Detect which cell encompasses the target text, then output its [X, Y] center coordinate. 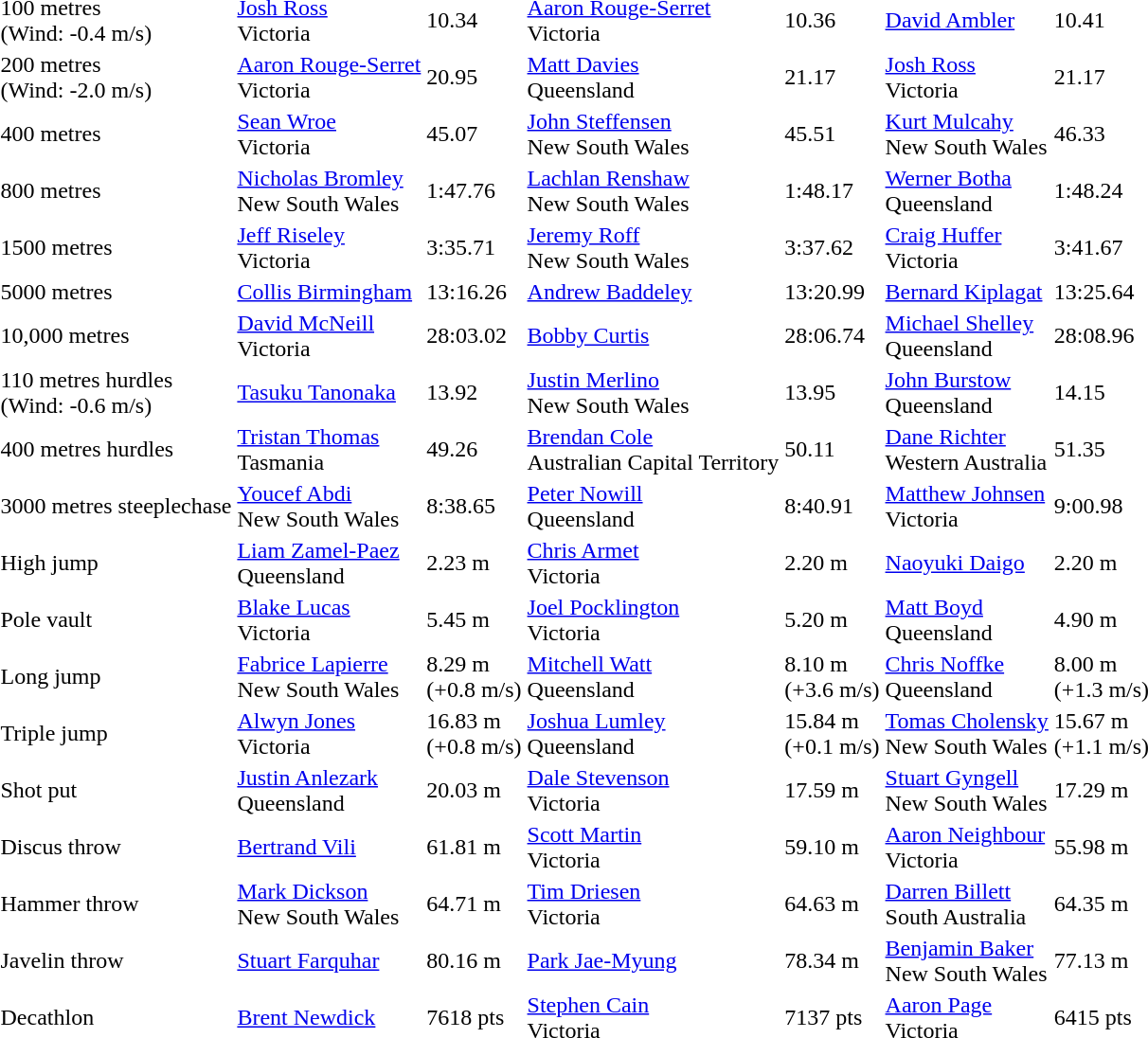
59.10 m [832, 847]
20.95 [474, 78]
Matt DaviesQueensland [654, 78]
Nicholas BromleyNew South Wales [330, 191]
Mark DicksonNew South Wales [330, 904]
64.63 m [832, 904]
Scott MartinVictoria [654, 847]
Chris ArmetVictoria [654, 563]
Michael ShelleyQueensland [966, 335]
Collis Birmingham [330, 292]
13.95 [832, 392]
13:20.99 [832, 292]
Fabrice LapierreNew South Wales [330, 676]
Benjamin BakerNew South Wales [966, 960]
5.20 m [832, 619]
Stuart Farquhar [330, 960]
Mitchell WattQueensland [654, 676]
Josh RossVictoria [966, 78]
1:48.17 [832, 191]
5.45 m [474, 619]
50.11 [832, 449]
Dale StevensonVictoria [654, 790]
Youcef AbdiNew South Wales [330, 506]
8.10 m (+3.6 m/s) [832, 676]
John SteffensenNew South Wales [654, 134]
1:47.76 [474, 191]
Aaron NeighbourVictoria [966, 847]
3:37.62 [832, 248]
Tomas CholenskyNew South Wales [966, 733]
8:38.65 [474, 506]
Werner BothaQueensland [966, 191]
Peter NowillQueensland [654, 506]
49.26 [474, 449]
28:03.02 [474, 335]
13:16.26 [474, 292]
David McNeillVictoria [330, 335]
2.23 m [474, 563]
Justin MerlinoNew South Wales [654, 392]
Joel PocklingtonVictoria [654, 619]
8.29 m (+0.8 m/s) [474, 676]
78.34 m [832, 960]
Bertrand Vili [330, 847]
Lachlan RenshawNew South Wales [654, 191]
Joshua LumleyQueensland [654, 733]
Park Jae-Myung [654, 960]
17.59 m [832, 790]
Alwyn JonesVictoria [330, 733]
Aaron Rouge-SerretVictoria [330, 78]
John BurstowQueensland [966, 392]
Tasuku Tanonaka [330, 392]
16.83 m (+0.8 m/s) [474, 733]
61.81 m [474, 847]
21.17 [832, 78]
Dane RichterWestern Australia [966, 449]
Bernard Kiplagat [966, 292]
45.51 [832, 134]
Tristan ThomasTasmania [330, 449]
3:35.71 [474, 248]
64.71 m [474, 904]
Matthew JohnsenVictoria [966, 506]
20.03 m [474, 790]
15.84 m (+0.1 m/s) [832, 733]
Craig HufferVictoria [966, 248]
13.92 [474, 392]
Blake LucasVictoria [330, 619]
Kurt MulcahyNew South Wales [966, 134]
45.07 [474, 134]
28:06.74 [832, 335]
Naoyuki Daigo [966, 563]
Chris NoffkeQueensland [966, 676]
Justin AnlezarkQueensland [330, 790]
Jeremy RoffNew South Wales [654, 248]
Sean WroeVictoria [330, 134]
Tim DriesenVictoria [654, 904]
80.16 m [474, 960]
Stuart GyngellNew South Wales [966, 790]
8:40.91 [832, 506]
Brendan ColeAustralian Capital Territory [654, 449]
Liam Zamel-PaezQueensland [330, 563]
Matt BoydQueensland [966, 619]
Bobby Curtis [654, 335]
Andrew Baddeley [654, 292]
2.20 m [832, 563]
Darren BillettSouth Australia [966, 904]
Jeff RiseleyVictoria [330, 248]
